Locate the cell with the specified text and output its [X, Y] center coordinate. 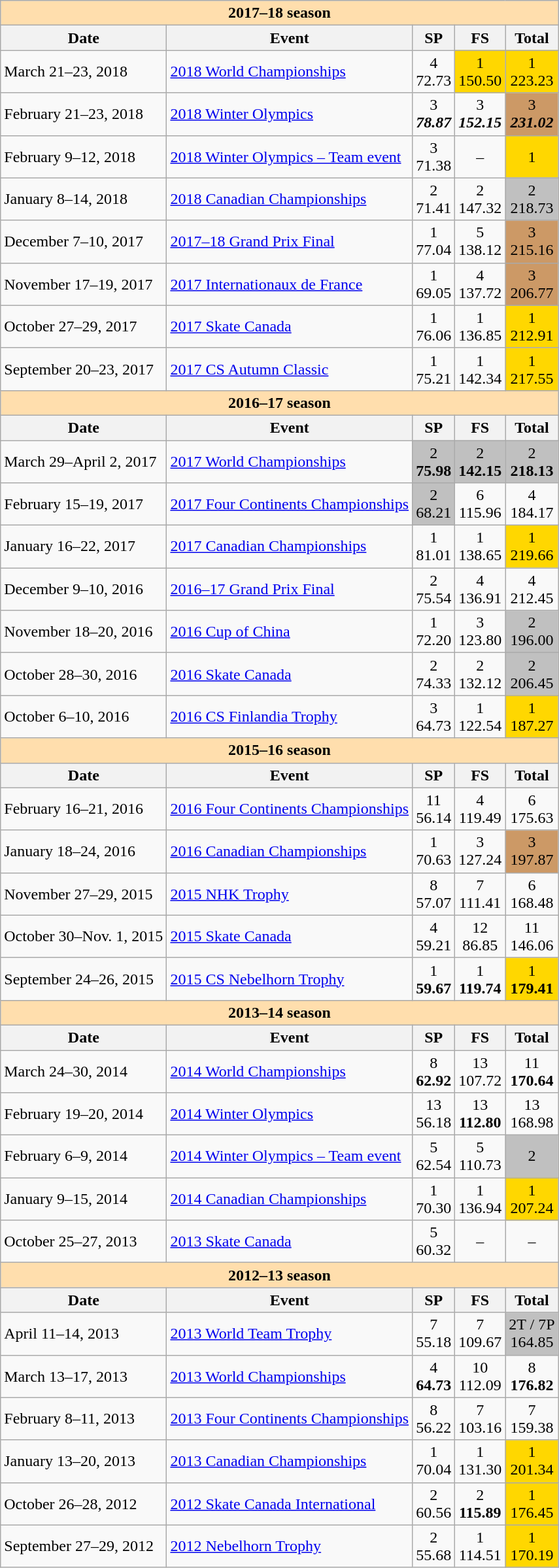
12 86.85 [480, 936]
2 55.68 [434, 1546]
1 138.65 [480, 546]
November 27–29, 2015 [84, 894]
13 56.18 [434, 1114]
December 9–10, 2016 [84, 590]
March 21–23, 2018 [84, 72]
2018 Winter Olympics – Team event [290, 157]
March 24–30, 2014 [84, 1071]
11 170.64 [532, 1071]
8 176.82 [532, 1376]
1 136.94 [480, 1199]
2 132.12 [480, 675]
1 70.63 [434, 851]
7 103.16 [480, 1418]
2016 Cup of China [290, 631]
1 131.30 [480, 1461]
March 29–April 2, 2017 [84, 461]
4 136.91 [480, 590]
2 [532, 1157]
7 159.38 [532, 1418]
2017 Canadian Championships [290, 546]
5 138.12 [480, 242]
October 27–29, 2017 [84, 327]
1 223.23 [532, 72]
2017–18 Grand Prix Final [290, 242]
January 13–20, 2013 [84, 1461]
2017 Internationaux de France [290, 284]
6 168.48 [532, 894]
2016 CS Finlandia Trophy [290, 716]
2014 World Championships [290, 1071]
1 59.67 [434, 979]
2 147.32 [480, 199]
1 81.01 [434, 546]
2017–18 season [280, 13]
1 [532, 157]
3 231.02 [532, 114]
4 64.73 [434, 1376]
7 109.67 [480, 1333]
2016 Four Continents Championships [290, 809]
February 21–23, 2018 [84, 114]
3 78.87 [434, 114]
October 28–30, 2016 [84, 675]
1 207.24 [532, 1199]
1 77.04 [434, 242]
2018 Winter Olympics [290, 114]
6 175.63 [532, 809]
5 110.73 [480, 1157]
2 75.98 [434, 461]
2017 Four Continents Championships [290, 505]
2016–17 Grand Prix Final [290, 590]
1 122.54 [480, 716]
2 115.89 [480, 1503]
1 69.05 [434, 284]
2 196.00 [532, 631]
2017 CS Autumn Classic [290, 369]
4 59.21 [434, 936]
2 142.15 [480, 461]
1 75.21 [434, 369]
1 70.04 [434, 1461]
5 60.32 [434, 1242]
2 206.45 [532, 675]
2 218.73 [532, 199]
2017 Skate Canada [290, 327]
2013 Canadian Championships [290, 1461]
13 112.80 [480, 1114]
3 152.15 [480, 114]
7 55.18 [434, 1333]
1 201.34 [532, 1461]
2012 Skate Canada International [290, 1503]
3 197.87 [532, 851]
2013 World Championships [290, 1376]
8 56.22 [434, 1418]
1 114.51 [480, 1546]
2016–17 season [280, 403]
1 72.20 [434, 631]
2012 Nebelhorn Trophy [290, 1546]
1 170.19 [532, 1546]
February 19–20, 2014 [84, 1114]
1 219.66 [532, 546]
2013 Four Continents Championships [290, 1418]
February 16–21, 2016 [84, 809]
2T / 7P 164.85 [532, 1333]
1 187.27 [532, 716]
March 13–17, 2013 [84, 1376]
2015 NHK Trophy [290, 894]
September 20–23, 2017 [84, 369]
September 27–29, 2012 [84, 1546]
2014 Canadian Championships [290, 1199]
2013 World Team Trophy [290, 1333]
11 146.06 [532, 936]
January 8–14, 2018 [84, 199]
2012–13 season [280, 1275]
2016 Skate Canada [290, 675]
8 62.92 [434, 1071]
3 127.24 [480, 851]
October 30–Nov. 1, 2015 [84, 936]
2014 Winter Olympics [290, 1114]
3 64.73 [434, 716]
2 68.21 [434, 505]
2016 Canadian Championships [290, 851]
2017 World Championships [290, 461]
2013 Skate Canada [290, 1242]
2015 Skate Canada [290, 936]
13 107.72 [480, 1071]
3 206.77 [532, 284]
11 56.14 [434, 809]
4 72.73 [434, 72]
2015–16 season [280, 750]
4 119.49 [480, 809]
December 7–10, 2017 [84, 242]
1 212.91 [532, 327]
January 16–22, 2017 [84, 546]
4 137.72 [480, 284]
November 18–20, 2016 [84, 631]
January 18–24, 2016 [84, 851]
2 75.54 [434, 590]
1 136.85 [480, 327]
September 24–26, 2015 [84, 979]
2 60.56 [434, 1503]
October 26–28, 2012 [84, 1503]
1 142.34 [480, 369]
February 6–9, 2014 [84, 1157]
2 71.41 [434, 199]
3 71.38 [434, 157]
2018 Canadian Championships [290, 199]
1 217.55 [532, 369]
1 176.45 [532, 1503]
1 119.74 [480, 979]
February 15–19, 2017 [84, 505]
1 179.41 [532, 979]
2 74.33 [434, 675]
5 62.54 [434, 1157]
1 150.50 [480, 72]
7 111.41 [480, 894]
3 215.16 [532, 242]
2014 Winter Olympics – Team event [290, 1157]
April 11–14, 2013 [84, 1333]
1 70.30 [434, 1199]
10 112.09 [480, 1376]
February 9–12, 2018 [84, 157]
January 9–15, 2014 [84, 1199]
February 8–11, 2013 [84, 1418]
2013–14 season [280, 1012]
6 115.96 [480, 505]
2 218.13 [532, 461]
October 25–27, 2013 [84, 1242]
2015 CS Nebelhorn Trophy [290, 979]
13 168.98 [532, 1114]
1 76.06 [434, 327]
November 17–19, 2017 [84, 284]
October 6–10, 2016 [84, 716]
8 57.07 [434, 894]
3 123.80 [480, 631]
4 212.45 [532, 590]
2018 World Championships [290, 72]
4 184.17 [532, 505]
